Capture the cell that displays the provided text and extract its (x, y) central coordinate. 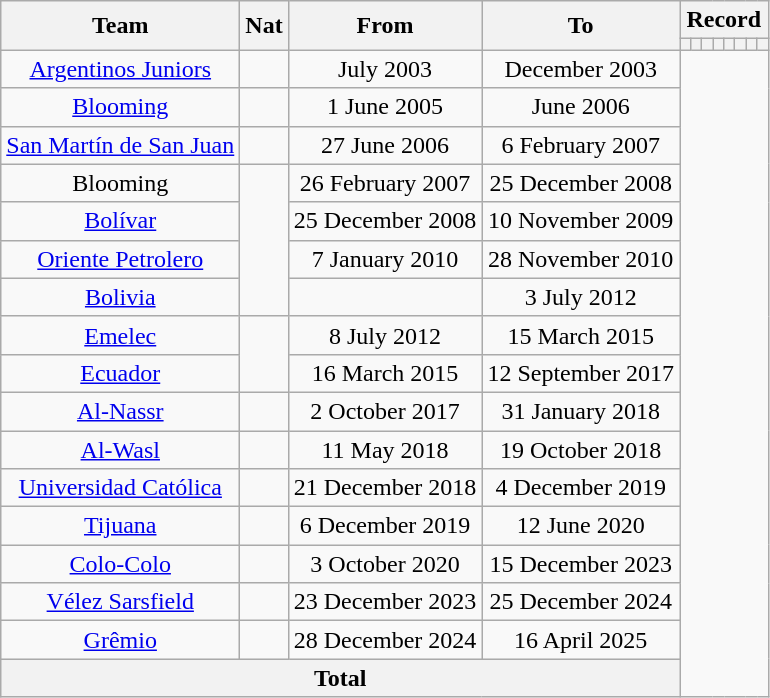
Nat (264, 26)
December 2003 (581, 69)
28 December 2024 (385, 640)
27 June 2006 (385, 145)
July 2003 (385, 69)
Al-Nassr (120, 411)
2 October 2017 (385, 411)
Oriente Petrolero (120, 259)
15 March 2015 (581, 335)
Grêmio (120, 640)
From (385, 26)
16 April 2025 (581, 640)
7 January 2010 (385, 259)
21 December 2018 (385, 488)
Colo-Colo (120, 564)
3 July 2012 (581, 297)
3 October 2020 (385, 564)
1 June 2005 (385, 107)
Ecuador (120, 373)
Universidad Católica (120, 488)
28 November 2010 (581, 259)
15 December 2023 (581, 564)
Bolivia (120, 297)
June 2006 (581, 107)
31 January 2018 (581, 411)
25 December 2024 (581, 602)
6 February 2007 (581, 145)
Bolívar (120, 221)
Al-Wasl (120, 449)
26 February 2007 (385, 183)
Emelec (120, 335)
12 September 2017 (581, 373)
12 June 2020 (581, 526)
6 December 2019 (385, 526)
To (581, 26)
Tijuana (120, 526)
Vélez Sarsfield (120, 602)
16 March 2015 (385, 373)
Record (724, 20)
Team (120, 26)
Argentinos Juniors (120, 69)
8 July 2012 (385, 335)
10 November 2009 (581, 221)
11 May 2018 (385, 449)
San Martín de San Juan (120, 145)
4 December 2019 (581, 488)
Total (340, 678)
19 October 2018 (581, 449)
23 December 2023 (385, 602)
